Provide the (x, y) coordinate of the cell's center where the given text is located.  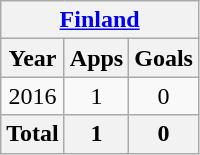
Year (33, 58)
Total (33, 134)
Goals (164, 58)
Apps (96, 58)
2016 (33, 96)
Finland (100, 20)
